Identify which cell holds the provided text, then report its [x, y] central coordinate. 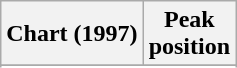
Peakposition [189, 34]
Chart (1997) [72, 34]
